Return [x, y] of the center of cell containing provided text 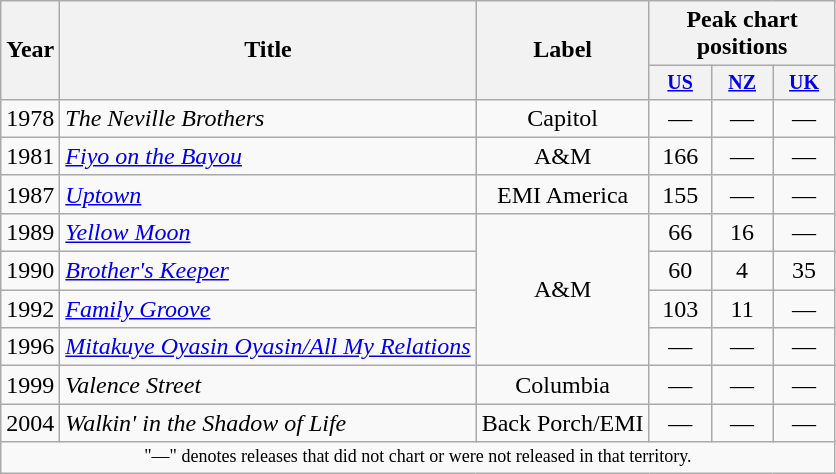
Brother's Keeper [268, 271]
2004 [30, 423]
EMI America [562, 194]
1992 [30, 309]
Yellow Moon [268, 232]
1996 [30, 347]
35 [804, 271]
US [680, 82]
1989 [30, 232]
Year [30, 50]
Mitakuye Oyasin Oyasin/All My Relations [268, 347]
Columbia [562, 385]
103 [680, 309]
166 [680, 156]
Uptown [268, 194]
Walkin' in the Shadow of Life [268, 423]
60 [680, 271]
Label [562, 50]
Title [268, 50]
4 [742, 271]
1987 [30, 194]
Fiyo on the Bayou [268, 156]
16 [742, 232]
Family Groove [268, 309]
1990 [30, 271]
Capitol [562, 118]
"—" denotes releases that did not chart or were not released in that territory. [418, 458]
1978 [30, 118]
NZ [742, 82]
1981 [30, 156]
11 [742, 309]
1999 [30, 385]
155 [680, 194]
The Neville Brothers [268, 118]
66 [680, 232]
Peak chart positions [742, 34]
Back Porch/EMI [562, 423]
Valence Street [268, 385]
UK [804, 82]
